Find where the given text appears and provide that cell's center as (X, Y) coordinate. 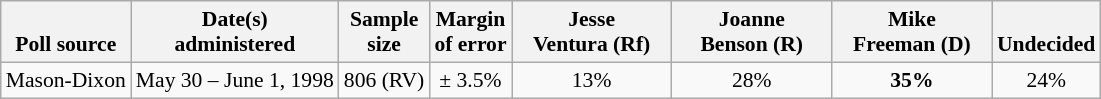
Mason-Dixon (66, 80)
MikeFreeman (D) (912, 32)
± 3.5% (470, 80)
Samplesize (384, 32)
JoanneBenson (R) (752, 32)
Undecided (1046, 32)
Marginof error (470, 32)
JesseVentura (Rf) (592, 32)
24% (1046, 80)
806 (RV) (384, 80)
Poll source (66, 32)
13% (592, 80)
35% (912, 80)
Date(s)administered (235, 32)
May 30 – June 1, 1998 (235, 80)
28% (752, 80)
